Scan for the cell matching the given text and deliver its (X, Y) coordinate at center. 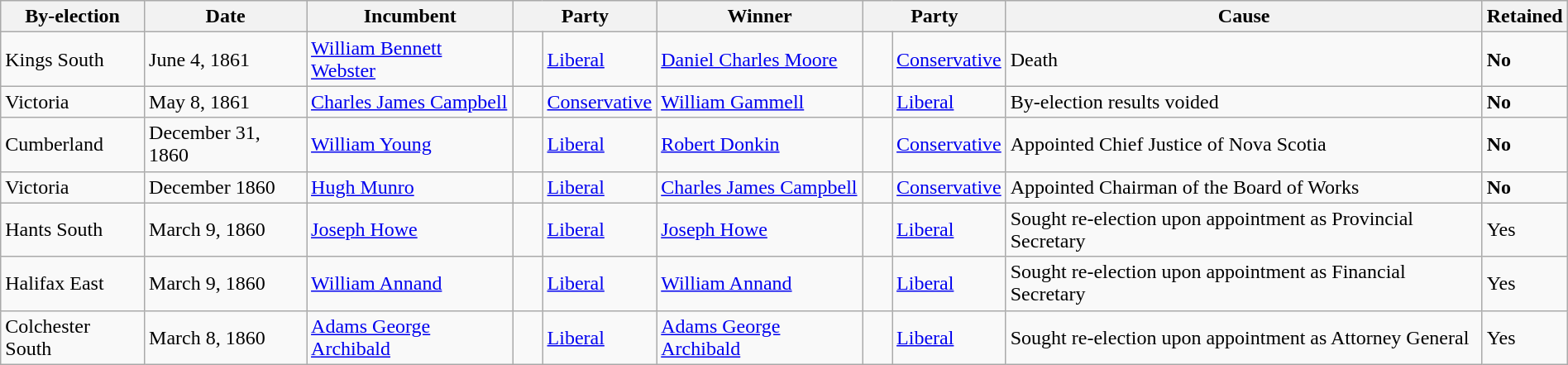
December 1860 (226, 187)
Colchester South (73, 338)
Halifax East (73, 283)
Appointed Chairman of the Board of Works (1244, 187)
Cumberland (73, 144)
Hants South (73, 230)
Death (1244, 60)
March 8, 1860 (226, 338)
June 4, 1861 (226, 60)
Date (226, 17)
Appointed Chief Justice of Nova Scotia (1244, 144)
William Bennett Webster (410, 60)
Kings South (73, 60)
By-election (73, 17)
May 8, 1861 (226, 102)
Daniel Charles Moore (760, 60)
Robert Donkin (760, 144)
Sought re-election upon appointment as Financial Secretary (1244, 283)
Winner (760, 17)
By-election results voided (1244, 102)
William Young (410, 144)
Sought re-election upon appointment as Attorney General (1244, 338)
December 31, 1860 (226, 144)
William Gammell (760, 102)
Cause (1244, 17)
Hugh Munro (410, 187)
Incumbent (410, 17)
Retained (1525, 17)
Sought re-election upon appointment as Provincial Secretary (1244, 230)
